Scan for the cell matching the given text and deliver its [X, Y] coordinate at center. 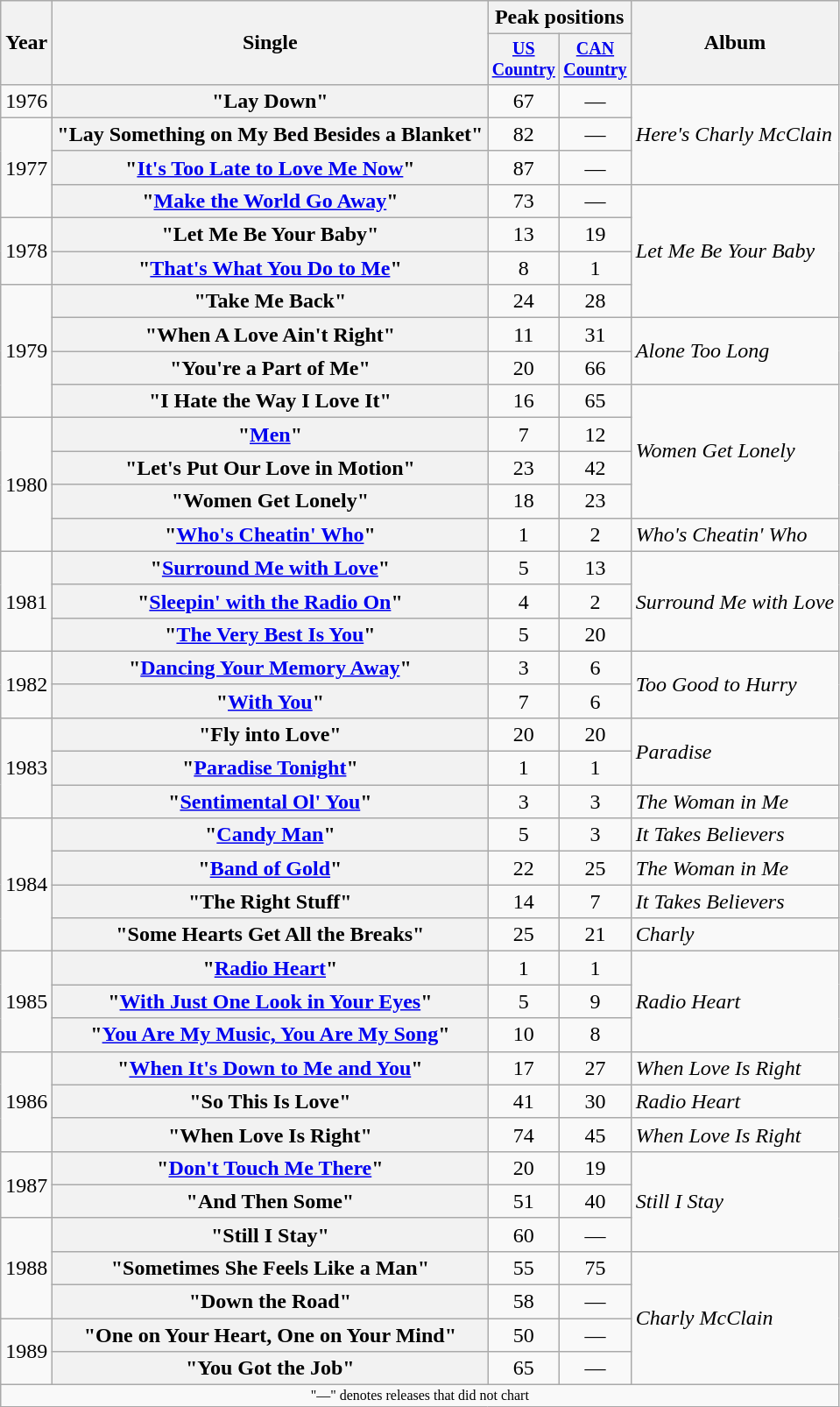
"Lay Something on My Bed Besides a Blanket" [270, 134]
"—" denotes releases that did not chart [420, 1396]
"It's Too Late to Love Me Now" [270, 167]
73 [524, 201]
Album [734, 43]
"Surround Me with Love" [270, 568]
"When A Love Ain't Right" [270, 335]
"Men" [270, 435]
Single [270, 43]
"Paradise Tonight" [270, 768]
18 [524, 501]
"Let Me Be Your Baby" [270, 235]
50 [524, 1335]
"Radio Heart" [270, 968]
"Band of Gold" [270, 868]
1977 [26, 167]
87 [524, 167]
"You Are My Music, You Are My Song" [270, 1035]
Still I Stay [734, 1201]
45 [596, 1135]
"You Got the Job" [270, 1368]
1985 [26, 1001]
Let Me Be Your Baby [734, 251]
11 [524, 335]
17 [524, 1068]
"Dancing Your Memory Away" [270, 668]
Charly [734, 935]
1981 [26, 601]
60 [524, 1234]
1982 [26, 684]
"Let's Put Our Love in Motion" [270, 468]
74 [524, 1135]
16 [524, 401]
"Sometimes She Feels Like a Man" [270, 1268]
"When Love Is Right" [270, 1135]
22 [524, 868]
Who's Cheatin' Who [734, 534]
1978 [26, 251]
1986 [26, 1101]
1976 [26, 101]
9 [596, 1001]
US Country [524, 60]
Peak positions [559, 18]
40 [596, 1201]
55 [524, 1268]
"Don't Touch Me There" [270, 1168]
Charly McClain [734, 1318]
21 [596, 935]
58 [524, 1302]
28 [596, 301]
Year [26, 43]
Alone Too Long [734, 351]
27 [596, 1068]
CAN Country [596, 60]
"Women Get Lonely" [270, 501]
Paradise [734, 751]
75 [596, 1268]
51 [524, 1201]
"Sentimental Ol' You" [270, 802]
"Lay Down" [270, 101]
"The Right Stuff" [270, 901]
1989 [26, 1352]
"Make the World Go Away" [270, 201]
"With Just One Look in Your Eyes" [270, 1001]
"Candy Man" [270, 835]
"One on Your Heart, One on Your Mind" [270, 1335]
66 [596, 368]
67 [524, 101]
4 [524, 601]
1979 [26, 351]
30 [596, 1101]
"With You" [270, 701]
"Still I Stay" [270, 1234]
"Some Hearts Get All the Breaks" [270, 935]
42 [596, 468]
"Take Me Back" [270, 301]
10 [524, 1035]
1980 [26, 484]
"The Very Best Is You" [270, 634]
"And Then Some" [270, 1201]
"When It's Down to Me and You" [270, 1068]
41 [524, 1101]
14 [524, 901]
"Fly into Love" [270, 734]
"Down the Road" [270, 1302]
Here's Charly McClain [734, 134]
Too Good to Hurry [734, 684]
1988 [26, 1268]
1984 [26, 885]
"Who's Cheatin' Who" [270, 534]
31 [596, 335]
"Sleepin' with the Radio On" [270, 601]
"That's What You Do to Me" [270, 268]
24 [524, 301]
1983 [26, 767]
12 [596, 435]
1987 [26, 1184]
Women Get Lonely [734, 451]
"I Hate the Way I Love It" [270, 401]
"So This Is Love" [270, 1101]
Surround Me with Love [734, 601]
82 [524, 134]
"You're a Part of Me" [270, 368]
